Scan for the cell matching the given text and deliver its (x, y) coordinate at center. 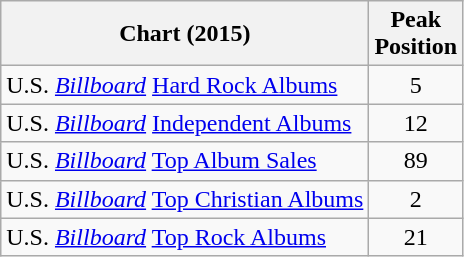
12 (416, 123)
2 (416, 199)
Chart (2015) (185, 34)
5 (416, 85)
U.S. Billboard Top Rock Albums (185, 237)
U.S. Billboard Hard Rock Albums (185, 85)
U.S. Billboard Top Album Sales (185, 161)
U.S. Billboard Independent Albums (185, 123)
21 (416, 237)
U.S. Billboard Top Christian Albums (185, 199)
89 (416, 161)
PeakPosition (416, 34)
